Extract the [x, y] coordinate from the center of the cell holding the provided text.  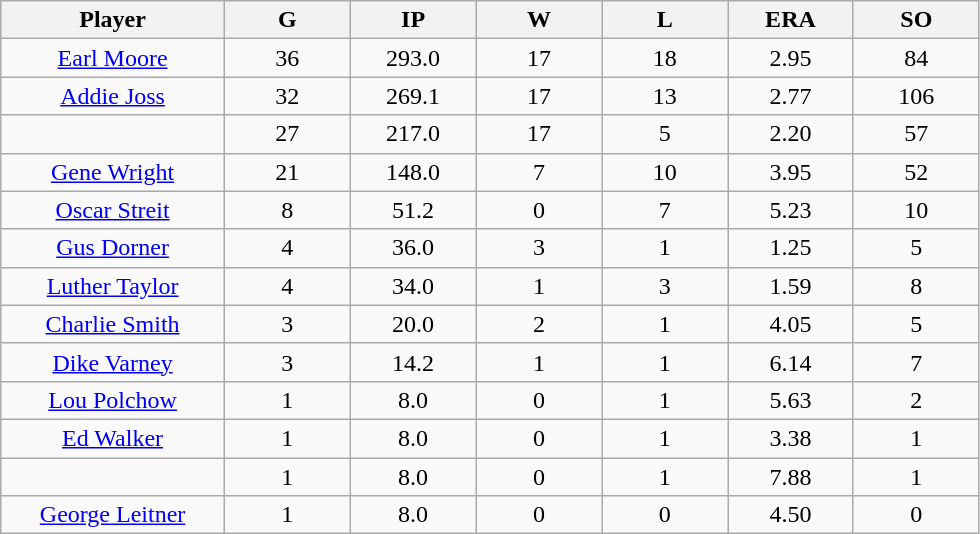
51.2 [413, 210]
7.88 [791, 477]
1.25 [791, 248]
5.23 [791, 210]
57 [916, 134]
2.95 [791, 58]
Oscar Streit [113, 210]
4.05 [791, 324]
32 [287, 96]
Player [113, 20]
84 [916, 58]
George Leitner [113, 515]
34.0 [413, 286]
SO [916, 20]
106 [916, 96]
36.0 [413, 248]
Luther Taylor [113, 286]
Charlie Smith [113, 324]
Addie Joss [113, 96]
Ed Walker [113, 438]
148.0 [413, 172]
18 [665, 58]
217.0 [413, 134]
6.14 [791, 362]
Gus Dorner [113, 248]
G [287, 20]
W [539, 20]
269.1 [413, 96]
3.38 [791, 438]
L [665, 20]
21 [287, 172]
2.20 [791, 134]
293.0 [413, 58]
36 [287, 58]
20.0 [413, 324]
4.50 [791, 515]
Lou Polchow [113, 400]
13 [665, 96]
2.77 [791, 96]
5.63 [791, 400]
52 [916, 172]
1.59 [791, 286]
Dike Varney [113, 362]
Gene Wright [113, 172]
Earl Moore [113, 58]
27 [287, 134]
IP [413, 20]
3.95 [791, 172]
ERA [791, 20]
14.2 [413, 362]
